Extract the (x, y) coordinate from the center of the cell holding the provided text.  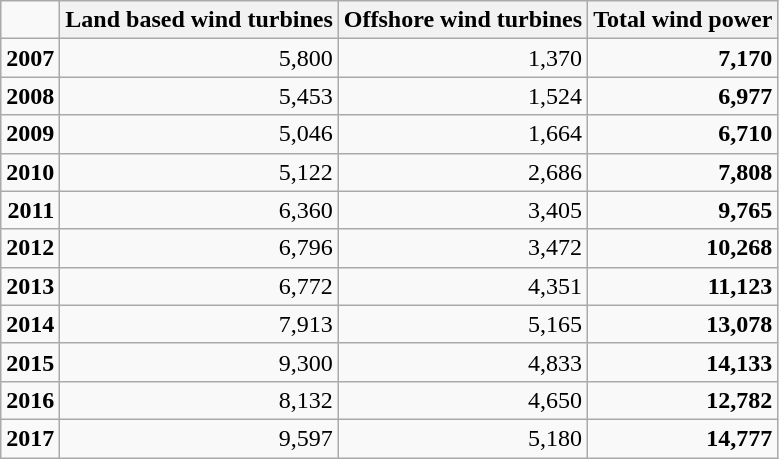
2011 (30, 210)
4,833 (462, 362)
2010 (30, 172)
9,300 (200, 362)
2,686 (462, 172)
12,782 (683, 400)
10,268 (683, 248)
9,597 (200, 438)
6,977 (683, 96)
9,765 (683, 210)
6,360 (200, 210)
3,405 (462, 210)
1,524 (462, 96)
5,800 (200, 58)
1,370 (462, 58)
Offshore wind turbines (462, 20)
14,777 (683, 438)
4,351 (462, 286)
7,913 (200, 324)
2016 (30, 400)
5,046 (200, 134)
6,710 (683, 134)
5,180 (462, 438)
11,123 (683, 286)
6,796 (200, 248)
2009 (30, 134)
6,772 (200, 286)
2007 (30, 58)
5,122 (200, 172)
5,453 (200, 96)
8,132 (200, 400)
7,170 (683, 58)
2015 (30, 362)
3,472 (462, 248)
2012 (30, 248)
13,078 (683, 324)
2014 (30, 324)
2008 (30, 96)
1,664 (462, 134)
14,133 (683, 362)
7,808 (683, 172)
4,650 (462, 400)
5,165 (462, 324)
2013 (30, 286)
Total wind power (683, 20)
Land based wind turbines (200, 20)
2017 (30, 438)
